Extract the [x, y] coordinate from the center of the cell holding the provided text.  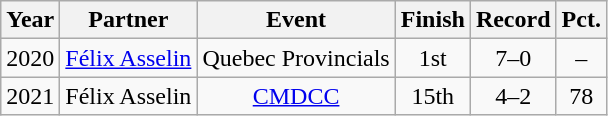
15th [432, 96]
78 [581, 96]
Year [30, 20]
Partner [128, 20]
Quebec Provincials [296, 58]
1st [432, 58]
Event [296, 20]
Pct. [581, 20]
Finish [432, 20]
Record [513, 20]
2020 [30, 58]
4–2 [513, 96]
CMDCC [296, 96]
– [581, 58]
2021 [30, 96]
7–0 [513, 58]
